Return the (X, Y) coordinate for the center point of the cell that contains the specified text.  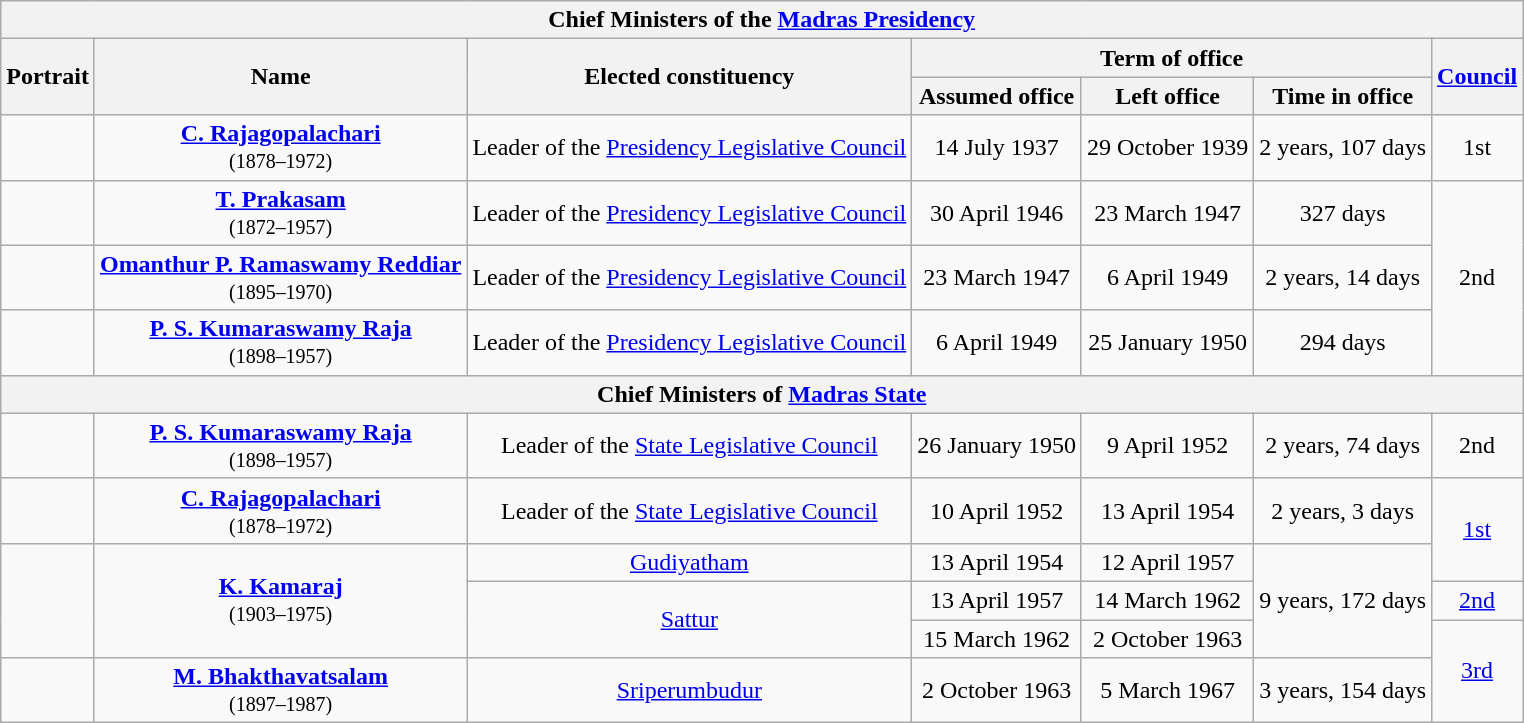
15 March 1962 (997, 639)
Elected constituency (690, 77)
Name (280, 77)
3 years, 154 days (1343, 690)
3rd (1478, 672)
Left office (1167, 96)
294 days (1343, 342)
12 April 1957 (1167, 562)
Chief Ministers of the Madras Presidency (762, 20)
26 January 1950 (997, 446)
10 April 1952 (997, 510)
2 years, 14 days (1343, 278)
Chief Ministers of Madras State (762, 394)
9 years, 172 days (1343, 600)
5 March 1967 (1167, 690)
14 March 1962 (1167, 600)
9 April 1952 (1167, 446)
30 April 1946 (997, 212)
2 years, 107 days (1343, 148)
Gudiyatham (690, 562)
Council (1478, 77)
Assumed office (997, 96)
2 years, 3 days (1343, 510)
2 years, 74 days (1343, 446)
13 April 1957 (997, 600)
Term of office (1172, 58)
Sriperumbudur (690, 690)
Portrait (48, 77)
T. Prakasam(1872–1957) (280, 212)
327 days (1343, 212)
Sattur (690, 619)
M. Bhakthavatsalam(1897–1987) (280, 690)
14 July 1937 (997, 148)
K. Kamaraj(1903–1975) (280, 600)
29 October 1939 (1167, 148)
25 January 1950 (1167, 342)
Time in office (1343, 96)
Omanthur P. Ramaswamy Reddiar(1895–1970) (280, 278)
